Scan for the cell matching the given text and deliver its [x, y] coordinate at center. 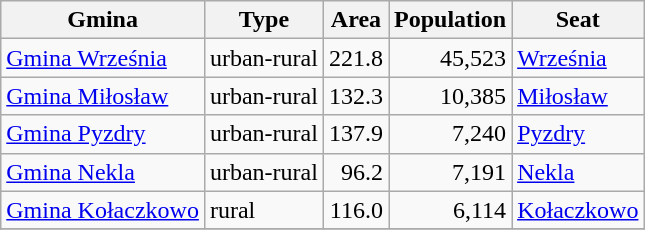
Września [578, 58]
7,240 [450, 134]
Area [356, 20]
Population [450, 20]
96.2 [356, 172]
Gmina Kołaczkowo [103, 210]
10,385 [450, 96]
45,523 [450, 58]
Pyzdry [578, 134]
Nekla [578, 172]
7,191 [450, 172]
Gmina [103, 20]
132.3 [356, 96]
Gmina Miłosław [103, 96]
Seat [578, 20]
rural [264, 210]
Kołaczkowo [578, 210]
Type [264, 20]
Miłosław [578, 96]
Gmina Września [103, 58]
116.0 [356, 210]
6,114 [450, 210]
221.8 [356, 58]
Gmina Pyzdry [103, 134]
137.9 [356, 134]
Gmina Nekla [103, 172]
